Detect which cell encompasses the target text, then output its (x, y) center coordinate. 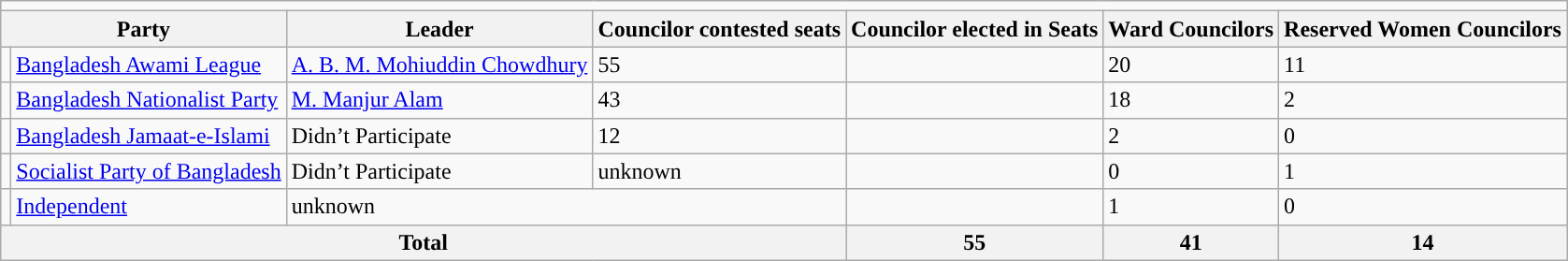
Party (144, 29)
Councilor contested seats (720, 29)
Bangladesh Jamaat-e-Islami (149, 136)
M. Manjur Alam (439, 100)
Bangladesh Awami League (149, 65)
14 (1423, 242)
20 (1191, 65)
43 (720, 100)
11 (1423, 65)
Ward Councilors (1191, 29)
Reserved Women Councilors (1423, 29)
Total (424, 242)
Bangladesh Nationalist Party (149, 100)
12 (720, 136)
Independent (149, 207)
41 (1191, 242)
Socialist Party of Bangladesh (149, 171)
A. B. M. Mohiuddin Chowdhury (439, 65)
Councilor elected in Seats (974, 29)
Leader (439, 29)
18 (1191, 100)
